Output the [x, y] coordinate of the center of the cell containing the given text.  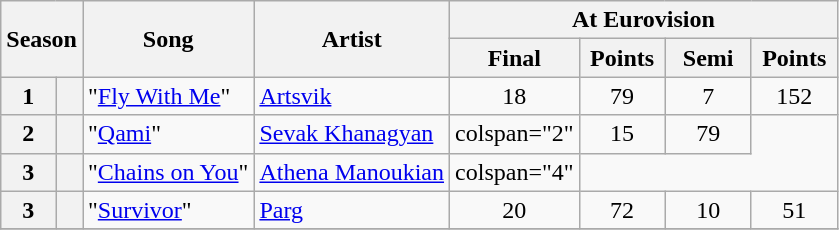
Artsvik [352, 96]
72 [622, 210]
Sevak Khanagyan [352, 134]
10 [708, 210]
Semi [708, 58]
20 [515, 210]
colspan="4" [515, 172]
Season [42, 39]
18 [515, 96]
colspan="2" [515, 134]
"Qami" [168, 134]
At Eurovision [644, 20]
Parg [352, 210]
2 [28, 134]
Song [168, 39]
"Survivor" [168, 210]
7 [708, 96]
Artist [352, 39]
Athena Manoukian [352, 172]
Final [515, 58]
"Chains on You" [168, 172]
51 [794, 210]
15 [622, 134]
"Fly With Me" [168, 96]
1 [28, 96]
152 [794, 96]
